Extract the [X, Y] coordinate from the center of the cell holding the provided text.  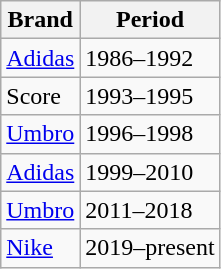
1986–1992 [150, 58]
1993–1995 [150, 96]
Brand [40, 20]
1999–2010 [150, 172]
Score [40, 96]
1996–1998 [150, 134]
2011–2018 [150, 210]
Nike [40, 248]
2019–present [150, 248]
Period [150, 20]
